Capture the cell that displays the provided text and extract its (X, Y) central coordinate. 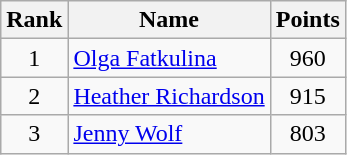
1 (34, 58)
2 (34, 96)
803 (308, 134)
Olga Fatkulina (169, 58)
Heather Richardson (169, 96)
Rank (34, 20)
960 (308, 58)
Jenny Wolf (169, 134)
3 (34, 134)
Points (308, 20)
915 (308, 96)
Name (169, 20)
